From the cell containing the given text, extract its center point as [x, y] coordinate. 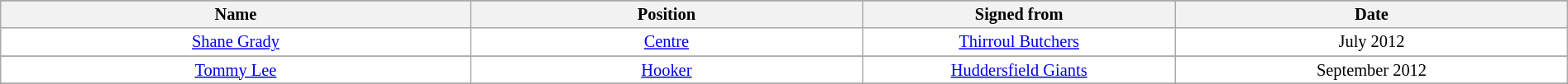
Huddersfield Giants [1019, 70]
Centre [667, 42]
Hooker [667, 70]
September 2012 [1372, 70]
Signed from [1019, 14]
Name [236, 14]
Thirroul Butchers [1019, 42]
Date [1372, 14]
Position [667, 14]
July 2012 [1372, 42]
Tommy Lee [236, 70]
Shane Grady [236, 42]
